Pinpoint the cell where the given text exists, returning its [x, y] midpoint coordinate. 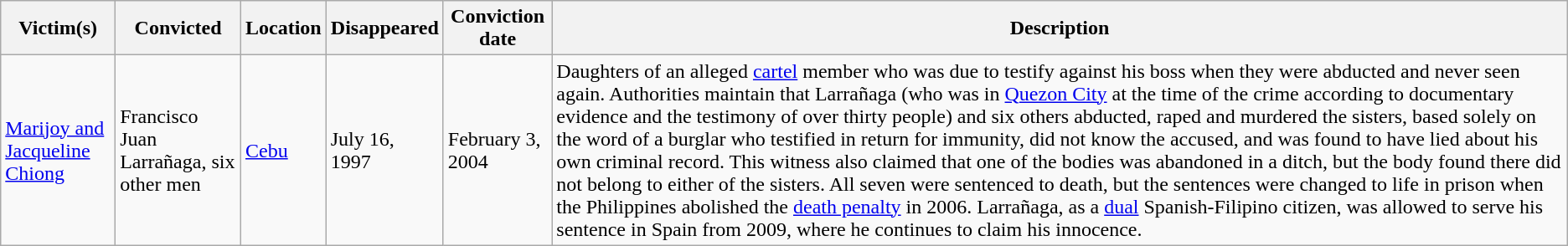
Conviction date [498, 28]
Victim(s) [59, 28]
Marijoy and Jacqueline Chiong [59, 151]
Francisco Juan Larrañaga, six other men [178, 151]
July 16, 1997 [384, 151]
Disappeared [384, 28]
Convicted [178, 28]
Description [1060, 28]
February 3, 2004 [498, 151]
Cebu [284, 151]
Location [284, 28]
